Scan for the cell matching the given text and deliver its (X, Y) coordinate at center. 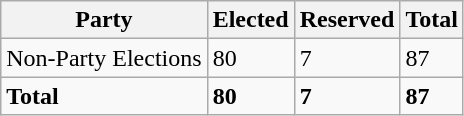
Non-Party Elections (104, 58)
Party (104, 20)
Reserved (347, 20)
Elected (250, 20)
